For the text-containing cell, return its midpoint in (X, Y) coordinate format. 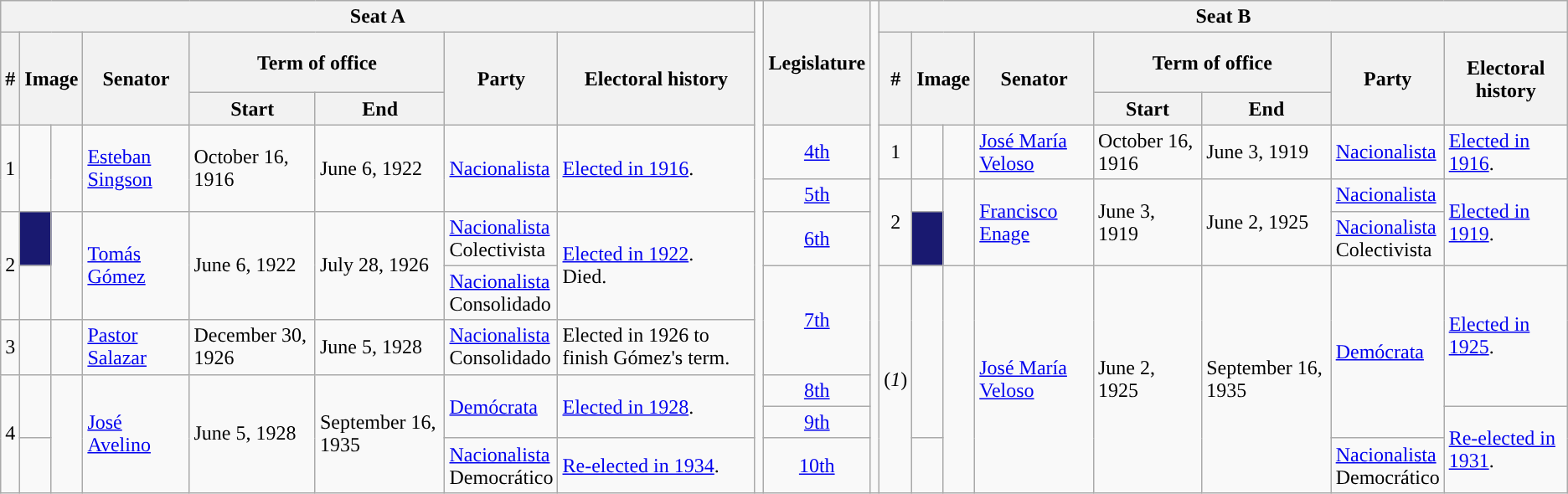
Re-elected in 1931. (1506, 449)
Pastor Salazar (136, 347)
9th (818, 422)
4 (10, 434)
(1) (896, 378)
Elected in 1928. (657, 406)
Tomás Gómez (136, 265)
7th (818, 320)
8th (818, 390)
José Avelino (136, 434)
3 (10, 347)
Elected in 1925. (1506, 336)
5th (818, 195)
4th (818, 152)
Seat B (1224, 17)
Elected in 1926 to finish Gómez's term. (657, 347)
10th (818, 466)
December 30, 1926 (253, 347)
Esteban Singson (136, 167)
July 28, 1926 (380, 265)
Seat A (378, 17)
Legislature (818, 63)
6th (818, 238)
Elected in 1922.Died. (657, 265)
Re-elected in 1934. (657, 466)
Francisco Enage (1034, 223)
Elected in 1919. (1506, 223)
